Output the (X, Y) coordinate of the center of the cell containing the given text.  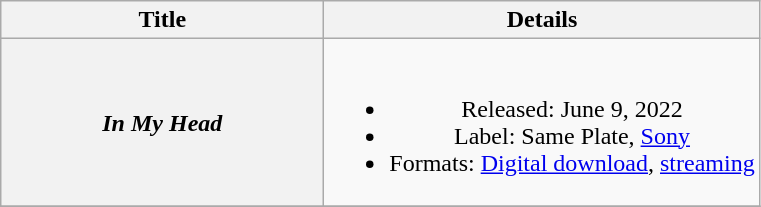
Title (162, 20)
In My Head (162, 122)
Released: June 9, 2022Label: Same Plate, SonyFormats: Digital download, streaming (542, 122)
Details (542, 20)
